Determine the [X, Y] coordinate at the center of the cell enclosing the given text.  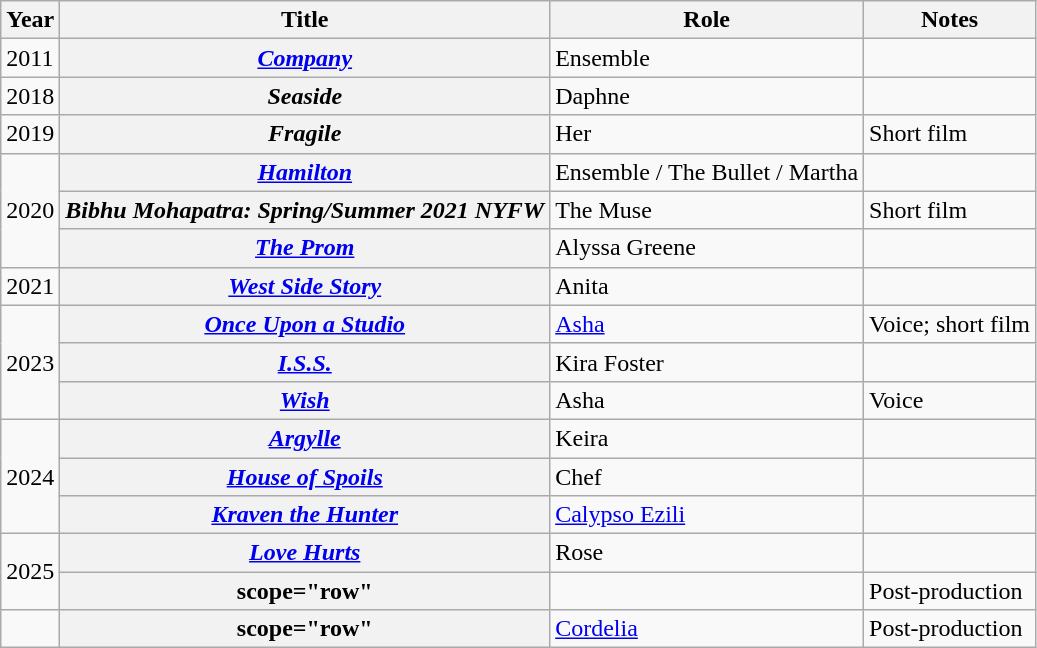
Kira Foster [707, 362]
West Side Story [305, 286]
2024 [30, 476]
Seaside [305, 96]
Ensemble [707, 58]
House of Spoils [305, 477]
Her [707, 134]
2021 [30, 286]
2025 [30, 572]
2011 [30, 58]
2020 [30, 210]
2018 [30, 96]
Love Hurts [305, 553]
Hamilton [305, 172]
Once Upon a Studio [305, 324]
Anita [707, 286]
Calypso Ezili [707, 515]
Ensemble / The Bullet / Martha [707, 172]
Company [305, 58]
2019 [30, 134]
Alyssa Greene [707, 248]
Notes [950, 20]
Keira [707, 438]
Voice [950, 400]
Chef [707, 477]
Rose [707, 553]
Cordelia [707, 629]
2023 [30, 362]
Role [707, 20]
The Prom [305, 248]
Year [30, 20]
The Muse [707, 210]
Daphne [707, 96]
Title [305, 20]
Kraven the Hunter [305, 515]
Argylle [305, 438]
I.S.S. [305, 362]
Wish [305, 400]
Fragile [305, 134]
Bibhu Mohapatra: Spring/Summer 2021 NYFW [305, 210]
Voice; short film [950, 324]
